Extract the (x, y) coordinate from the center of the cell holding the provided text.  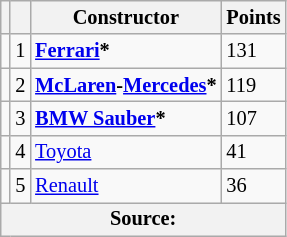
36 (254, 186)
2 (20, 85)
Points (254, 17)
Ferrari* (126, 51)
Toyota (126, 152)
McLaren-Mercedes* (126, 85)
Renault (126, 186)
107 (254, 118)
Source: (144, 219)
4 (20, 152)
1 (20, 51)
119 (254, 85)
Constructor (126, 17)
131 (254, 51)
3 (20, 118)
41 (254, 152)
5 (20, 186)
BMW Sauber* (126, 118)
